Return the [X, Y] coordinate for the center point of the cell that contains the specified text.  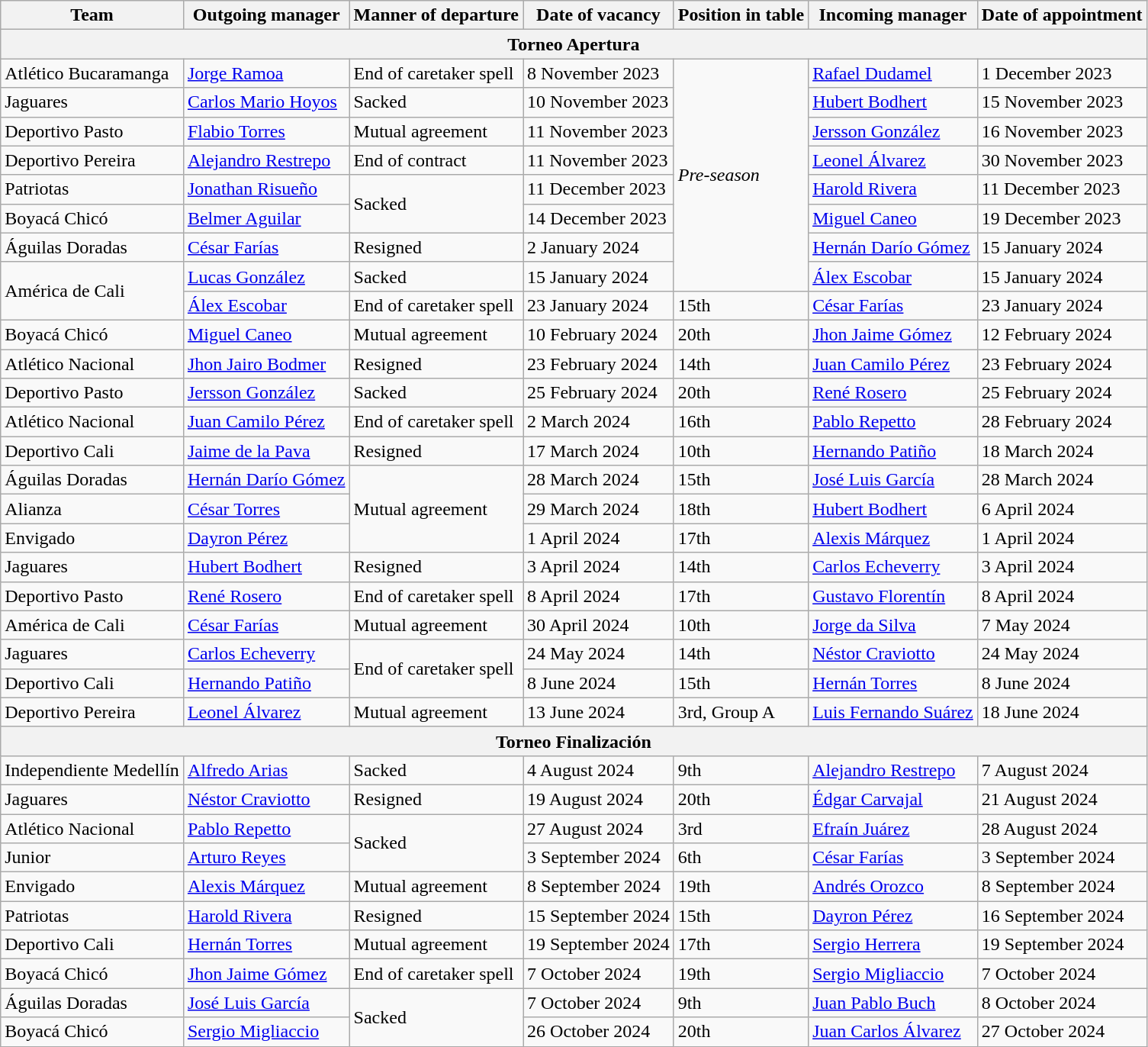
Belmer Aguilar [266, 218]
César Torres [266, 509]
Pre-season [741, 175]
Date of vacancy [599, 15]
8 October 2024 [1062, 1003]
15 November 2023 [1062, 102]
27 August 2024 [599, 828]
15 September 2024 [599, 916]
Jhon Jairo Bodmer [266, 364]
3rd, Group A [741, 712]
Junior [92, 858]
Andrés Orozco [893, 887]
Jaime de la Pava [266, 451]
Independiente Medellín [92, 770]
Alfredo Arias [266, 770]
Torneo Apertura [574, 44]
Carlos Mario Hoyos [266, 102]
Alianza [92, 509]
Flabio Torres [266, 131]
30 November 2023 [1062, 160]
Date of appointment [1062, 15]
26 October 2024 [599, 1032]
2 January 2024 [599, 247]
7 August 2024 [1062, 770]
10 February 2024 [599, 334]
2 March 2024 [599, 422]
7 May 2024 [1062, 625]
13 June 2024 [599, 712]
19 August 2024 [599, 799]
Manner of departure [436, 15]
8 November 2023 [599, 73]
Position in table [741, 15]
17 March 2024 [599, 451]
3rd [741, 828]
30 April 2024 [599, 625]
1 December 2023 [1062, 73]
10 November 2023 [599, 102]
Juan Pablo Buch [893, 1003]
27 October 2024 [1062, 1032]
Atlético Bucaramanga [92, 73]
18th [741, 509]
Arturo Reyes [266, 858]
28 February 2024 [1062, 422]
16 September 2024 [1062, 916]
18 March 2024 [1062, 451]
Jorge da Silva [893, 625]
Team [92, 15]
Juan Carlos Álvarez [893, 1032]
Rafael Dudamel [893, 73]
Efraín Juárez [893, 828]
16th [741, 422]
16 November 2023 [1062, 131]
Incoming manager [893, 15]
29 March 2024 [599, 509]
18 June 2024 [1062, 712]
21 August 2024 [1062, 799]
6th [741, 858]
14 December 2023 [599, 218]
Lucas González [266, 276]
Jonathan Risueño [266, 189]
4 August 2024 [599, 770]
Jorge Ramoa [266, 73]
12 February 2024 [1062, 334]
Torneo Finalización [574, 741]
19 December 2023 [1062, 218]
End of contract [436, 160]
Luis Fernando Suárez [893, 712]
Édgar Carvajal [893, 799]
28 August 2024 [1062, 828]
Sergio Herrera [893, 945]
Outgoing manager [266, 15]
6 April 2024 [1062, 509]
Gustavo Florentín [893, 596]
